Extract the (X, Y) coordinate from the center of the cell holding the provided text.  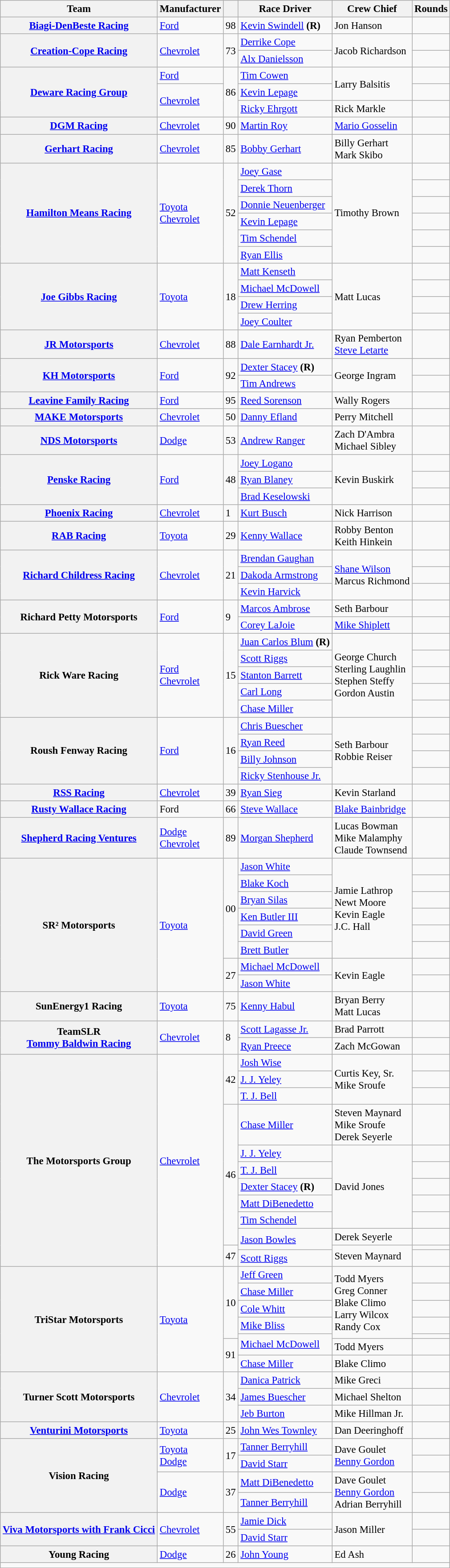
86 (231, 92)
Morgan Shepherd (285, 838)
Derek Seyerle (372, 1237)
Corey LaJoie (285, 625)
53 (231, 440)
DGM Racing (79, 126)
Kenny Wallace (285, 535)
Young Racing (79, 1555)
Todd MyersGreg ConnerBlake ClimoLarry WilcoxRandy Cox (372, 1302)
David Jones (372, 1187)
Brad Parrott (372, 1029)
Perry Mitchell (372, 418)
Chris Buescher (285, 726)
Stanton Barrett (285, 675)
Dakoda Armstrong (285, 575)
Turner Scott Motorsports (79, 1397)
27 (231, 975)
Cole Whitt (285, 1309)
Team (79, 9)
Bobby Gerhart (285, 149)
MAKE Motorsports (79, 418)
Steven MaynardMike SroufeDerek Seyerle (372, 1125)
TriStar Motorsports (79, 1319)
Danny Efland (285, 418)
46 (231, 1175)
17 (231, 1455)
Jamie Dick (285, 1521)
Blake Climo (372, 1363)
Zach D'AmbraMichael Sibley (372, 440)
48 (231, 479)
47 (231, 1256)
Bryan BerryMatt Lucas (372, 1007)
Kurt Busch (285, 513)
Jeb Burton (285, 1414)
Joey Coulter (285, 322)
Kevin Harvick (285, 592)
Wally Rogers (372, 401)
TeamSLRTommy Baldwin Racing (79, 1037)
Ryan Ellis (285, 255)
00 (231, 909)
Shane WilsonMarcus Richmond (372, 575)
Jeff Green (285, 1275)
Ryan Sieg (285, 792)
Matt Lucas (372, 297)
Roush Fenway Racing (79, 751)
John Wes Townley (285, 1430)
Jon Hanson (372, 26)
Jamie LathropNewt MooreKevin EagleJ.C. Hall (372, 909)
Ryan PembertonSteve Letarte (372, 344)
9 (231, 617)
Seth BarbourRobbie Reiser (372, 751)
66 (231, 809)
Kevin Buskirk (372, 479)
Timothy Brown (372, 213)
KH Motorsports (79, 375)
Jason Miller (372, 1530)
Mike Hillman Jr. (372, 1414)
Dale Earnhardt Jr. (285, 344)
George Ingram (372, 375)
Matt Kenseth (285, 272)
10 (231, 1302)
Derrike Cope (285, 42)
JR Motorsports (79, 344)
16 (231, 751)
Joe Gibbs Racing (79, 297)
42 (231, 1079)
Jason Bowles (285, 1239)
Steven Maynard (372, 1256)
Ken Butler III (285, 917)
RSS Racing (79, 792)
Deware Racing Group (79, 92)
15 (231, 675)
Kevin Swindell (R) (285, 26)
Creation-Cope Racing (79, 51)
The Motorsports Group (79, 1160)
98 (231, 26)
Manufacturer (190, 9)
Rounds (431, 9)
Steve Wallace (285, 809)
Joey Gase (285, 171)
Ricky Stenhouse Jr. (285, 776)
29 (231, 535)
Lucas BowmanMike MalamphyClaude Townsend (372, 838)
Billy Johnson (285, 759)
89 (231, 838)
John Young (285, 1555)
SR² Motorsports (79, 925)
Mike Greci (372, 1380)
Billy GerhartMark Skibo (372, 149)
18 (231, 297)
Vision Racing (79, 1476)
90 (231, 126)
95 (231, 401)
Brett Butler (285, 950)
Reed Sorenson (285, 401)
Ryan Blaney (285, 479)
37 (231, 1492)
Ed Ash (372, 1555)
Venturini Motorsports (79, 1430)
Tim Andrews (285, 384)
Biagi-DenBeste Racing (79, 26)
David Green (285, 933)
Alx Danielsson (285, 59)
91 (231, 1355)
Viva Motorsports with Frank Cicci (79, 1530)
21 (231, 575)
RAB Racing (79, 535)
Donnie Neuenberger (285, 205)
Bryan Silas (285, 900)
Mike Bliss (285, 1325)
Shepherd Racing Ventures (79, 838)
25 (231, 1430)
Blake Bainbridge (372, 809)
Rick Ware Racing (79, 675)
85 (231, 149)
Juan Carlos Blum (R) (285, 642)
Crew Chief (372, 9)
Todd Myers (372, 1347)
Dave GouletBenny GordonAdrian Berryhill (372, 1492)
Drew Herring (285, 305)
39 (231, 792)
Penske Racing (79, 479)
Kevin Starland (372, 792)
73 (231, 51)
75 (231, 1007)
Brad Keselowski (285, 496)
Michael Shelton (372, 1397)
Dan Deeringhoff (372, 1430)
Derek Thorn (285, 188)
34 (231, 1397)
Phoenix Racing (79, 513)
Mario Gosselin (372, 126)
Robby BentonKeith Hinkein (372, 535)
Blake Koch (285, 883)
Mike Shiplett (372, 625)
1 (231, 513)
SunEnergy1 Racing (79, 1007)
Tim Cowen (285, 76)
Rick Markle (372, 109)
Jacob Richardson (372, 51)
Martin Roy (285, 126)
Kenny Habul (285, 1007)
Kevin Eagle (372, 975)
Zach McGowan (372, 1046)
52 (231, 213)
Nick Harrison (372, 513)
Josh Wise (285, 1062)
Dave GouletBenny Gordon (372, 1455)
Andrew Ranger (285, 440)
FordChevrolet (190, 675)
Race Driver (285, 9)
Ryan Preece (285, 1046)
George ChurchSterling LaughlinStephen SteffyGordon Austin (372, 675)
92 (231, 375)
Seth Barbour (372, 609)
8 (231, 1037)
Ryan Reed (285, 742)
Ricky Ehrgott (285, 109)
Gerhart Racing (79, 149)
Brendan Gaughan (285, 559)
NDS Motorsports (79, 440)
Rusty Wallace Racing (79, 809)
Danica Patrick (285, 1380)
Hamilton Means Racing (79, 213)
Larry Balsitis (372, 84)
26 (231, 1555)
Curtis Key, Sr.Mike Sroufe (372, 1079)
55 (231, 1530)
ToyotaDodge (190, 1455)
Scott Lagasse Jr. (285, 1029)
Joey Logano (285, 463)
Carl Long (285, 692)
Richard Childress Racing (79, 575)
Marcos Ambrose (285, 609)
Leavine Family Racing (79, 401)
ToyotaChevrolet (190, 213)
50 (231, 418)
88 (231, 344)
Richard Petty Motorsports (79, 617)
James Buescher (285, 1397)
DodgeChevrolet (190, 838)
